Scan for the cell matching the given text and deliver its (X, Y) coordinate at center. 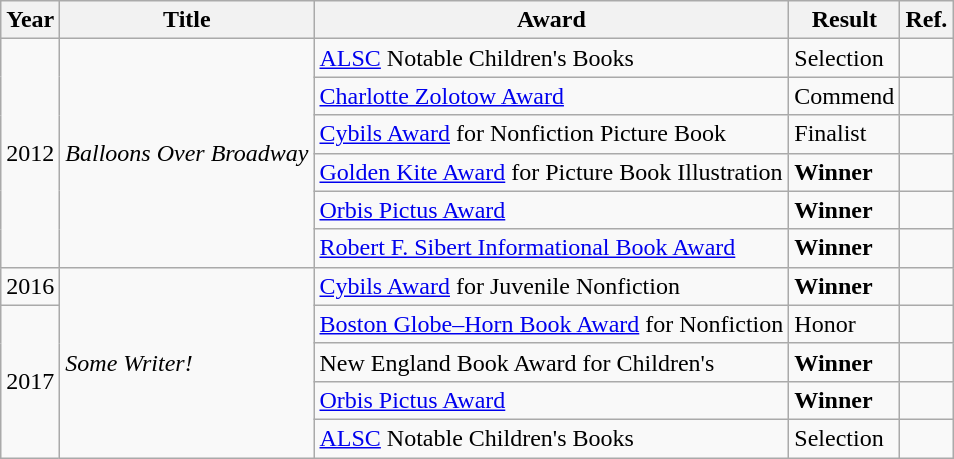
Charlotte Zolotow Award (552, 96)
Title (187, 20)
New England Book Award for Children's (552, 362)
Cybils Award for Juvenile Nonfiction (552, 286)
Ref. (926, 20)
2016 (30, 286)
Cybils Award for Nonfiction Picture Book (552, 134)
Boston Globe–Horn Book Award for Nonfiction (552, 324)
Result (844, 20)
Robert F. Sibert Informational Book Award (552, 248)
Honor (844, 324)
Golden Kite Award for Picture Book Illustration (552, 172)
Commend (844, 96)
Some Writer! (187, 362)
Year (30, 20)
Balloons Over Broadway (187, 153)
2017 (30, 381)
2012 (30, 153)
Award (552, 20)
Finalist (844, 134)
